Search for the cell housing the specified text and yield its [x, y] center coordinate. 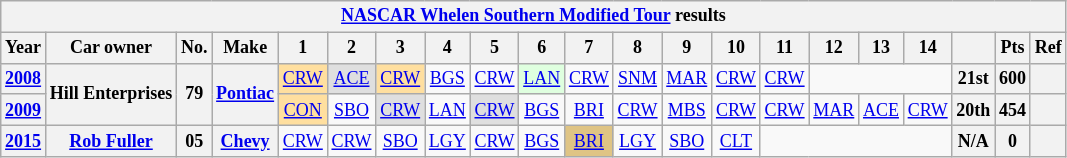
11 [784, 48]
13 [882, 48]
2009 [24, 110]
05 [194, 140]
2 [352, 48]
9 [687, 48]
0 [1013, 140]
7 [590, 48]
N/A [974, 140]
4 [447, 48]
1 [302, 48]
CLT [736, 140]
8 [638, 48]
NASCAR Whelen Southern Modified Tour results [534, 16]
MBS [687, 110]
14 [928, 48]
Rob Fuller [110, 140]
Year [24, 48]
12 [834, 48]
SNM [638, 78]
21st [974, 78]
Pontiac [246, 94]
79 [194, 94]
5 [494, 48]
2008 [24, 78]
10 [736, 48]
6 [542, 48]
No. [194, 48]
600 [1013, 78]
3 [400, 48]
20th [974, 110]
454 [1013, 110]
Chevy [246, 140]
Make [246, 48]
Pts [1013, 48]
CON [302, 110]
Car owner [110, 48]
Ref [1048, 48]
2015 [24, 140]
Hill Enterprises [110, 94]
